Return [x, y] of the center of cell containing provided text 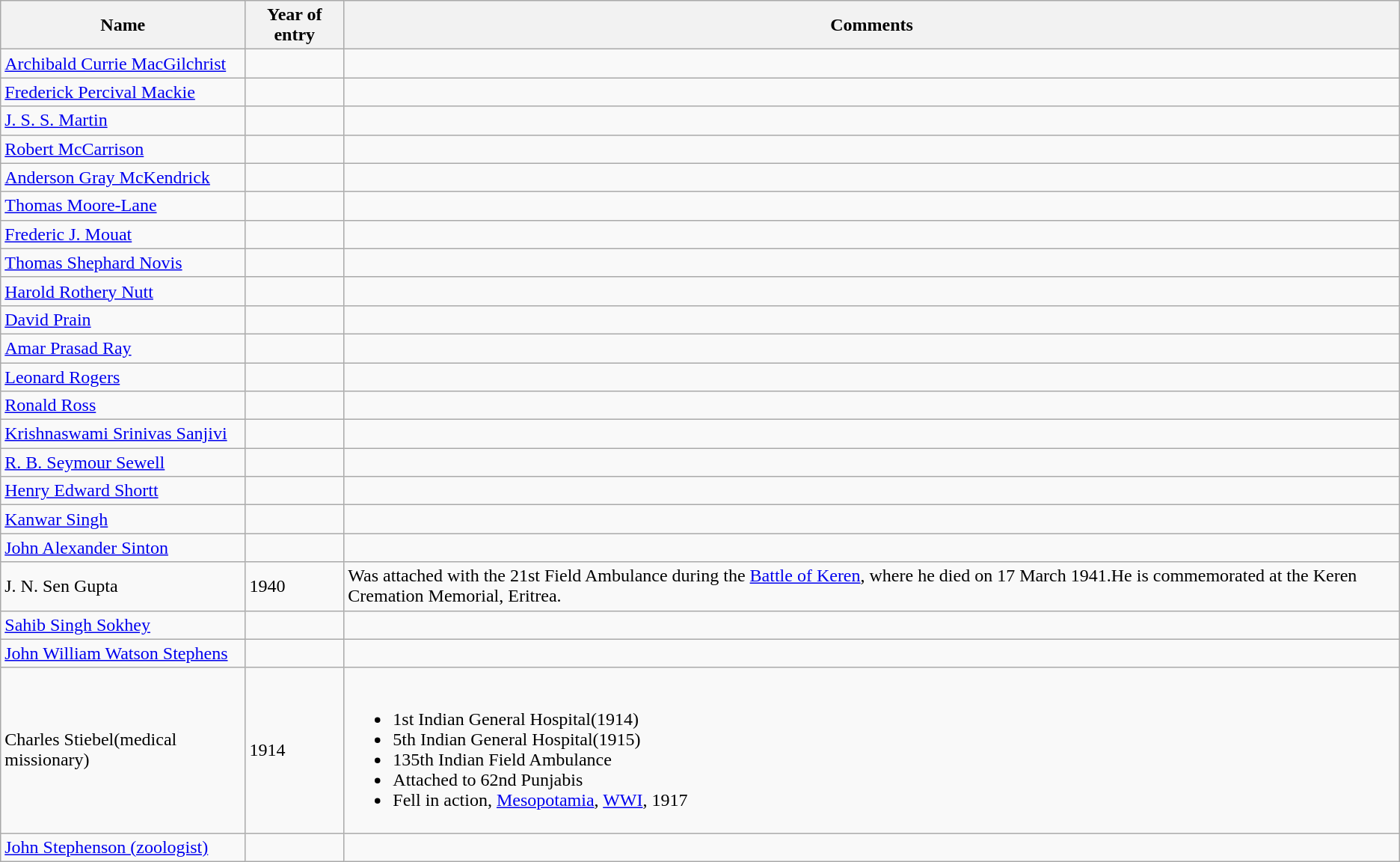
R. B. Seymour Sewell [123, 462]
Sahib Singh Sokhey [123, 625]
Krishnaswami Srinivas Sanjivi [123, 434]
Archibald Currie MacGilchrist [123, 64]
Year of entry [295, 25]
J. S. S. Martin [123, 120]
Thomas Shephard Novis [123, 263]
Ronald Ross [123, 406]
Frederick Percival Mackie [123, 92]
Amar Prasad Ray [123, 348]
John Alexander Sinton [123, 548]
Frederic J. Mouat [123, 234]
Thomas Moore-Lane [123, 206]
David Prain [123, 320]
Leonard Rogers [123, 376]
Comments [872, 25]
1914 [295, 750]
Name [123, 25]
Charles Stiebel(medical missionary) [123, 750]
Henry Edward Shortt [123, 491]
Harold Rothery Nutt [123, 291]
Anderson Gray McKendrick [123, 177]
Robert McCarrison [123, 149]
J. N. Sen Gupta [123, 587]
1940 [295, 587]
John Stephenson (zoologist) [123, 847]
Kanwar Singh [123, 519]
John William Watson Stephens [123, 653]
